Capture the cell that displays the provided text and extract its [X, Y] central coordinate. 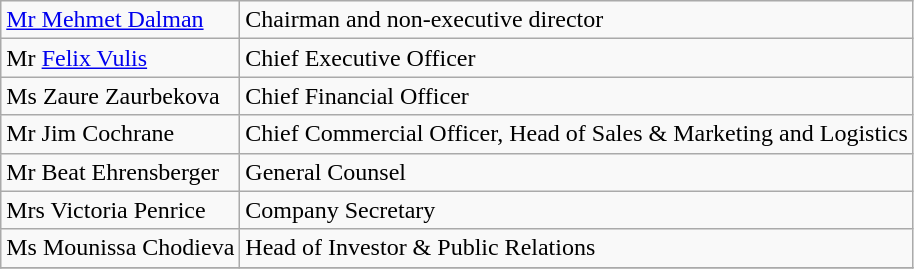
Head of Investor & Public Relations [576, 248]
Chairman and non-executive director [576, 20]
Mr Jim Cochrane [120, 134]
Company Secretary [576, 210]
Mr Beat Ehrensberger [120, 172]
Ms Mounissa Chodieva [120, 248]
General Counsel [576, 172]
Ms Zaure Zaurbekova [120, 96]
Mrs Victoria Penrice [120, 210]
Chief Executive Officer [576, 58]
Chief Financial Officer [576, 96]
Chief Commercial Officer, Head of Sales & Marketing and Logistics [576, 134]
Mr Felix Vulis [120, 58]
Mr Mehmet Dalman [120, 20]
